Output the (X, Y) coordinate of the center of the cell containing the given text.  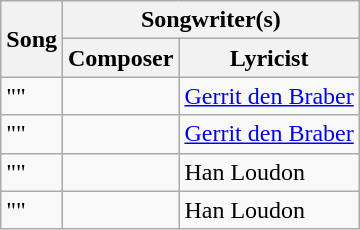
Lyricist (269, 58)
Song (32, 39)
Songwriter(s) (212, 20)
Composer (121, 58)
